Extract the (X, Y) coordinate from the center of the cell holding the provided text.  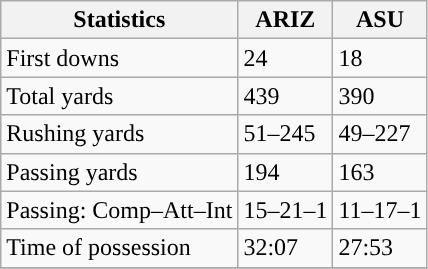
ARIZ (286, 20)
49–227 (380, 134)
390 (380, 96)
Passing: Comp–Att–Int (120, 210)
163 (380, 172)
18 (380, 58)
ASU (380, 20)
194 (286, 172)
24 (286, 58)
439 (286, 96)
27:53 (380, 248)
First downs (120, 58)
32:07 (286, 248)
Total yards (120, 96)
51–245 (286, 134)
Time of possession (120, 248)
Rushing yards (120, 134)
Passing yards (120, 172)
11–17–1 (380, 210)
15–21–1 (286, 210)
Statistics (120, 20)
